Extract the [X, Y] coordinate from the center of the cell holding the provided text.  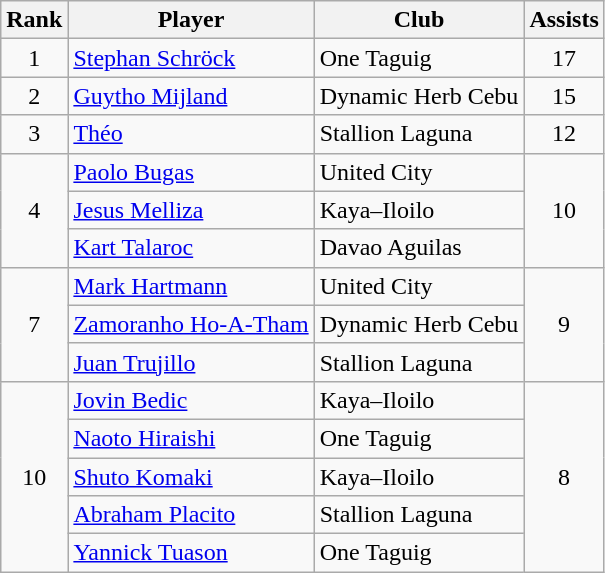
Mark Hartmann [191, 286]
Théo [191, 134]
Davao Aguilas [419, 248]
1 [34, 58]
Shuto Komaki [191, 477]
4 [34, 210]
Jovin Bedic [191, 400]
8 [564, 476]
7 [34, 324]
Abraham Placito [191, 515]
Jesus Melliza [191, 210]
Stephan Schröck [191, 58]
Rank [34, 20]
Naoto Hiraishi [191, 438]
Kart Talaroc [191, 248]
Player [191, 20]
Yannick Tuason [191, 553]
12 [564, 134]
Club [419, 20]
9 [564, 324]
15 [564, 96]
2 [34, 96]
3 [34, 134]
Guytho Mijland [191, 96]
Juan Trujillo [191, 362]
Assists [564, 20]
Zamoranho Ho-A-Tham [191, 324]
17 [564, 58]
Paolo Bugas [191, 172]
